Output the (X, Y) coordinate of the center of the cell containing the given text.  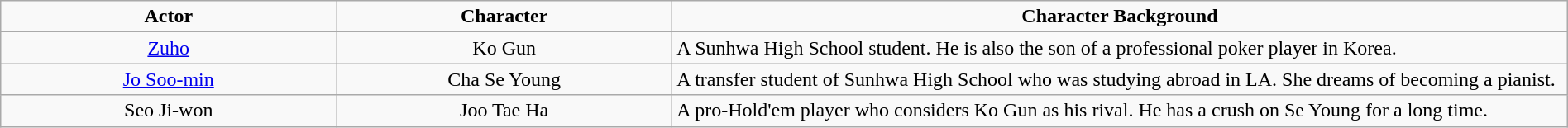
Jo Soo-min (169, 79)
Actor (169, 17)
Character Background (1120, 17)
Ko Gun (504, 48)
A pro-Hold'em player who considers Ko Gun as his rival. He has a crush on Se Young for a long time. (1120, 111)
Joo Tae Ha (504, 111)
Character (504, 17)
Seo Ji-won (169, 111)
A transfer student of Sunhwa High School who was studying abroad in LA. She dreams of becoming a pianist. (1120, 79)
A Sunhwa High School student. He is also the son of a professional poker player in Korea. (1120, 48)
Cha Se Young (504, 79)
Zuho (169, 48)
